Identify which cell holds the provided text, then report its (X, Y) central coordinate. 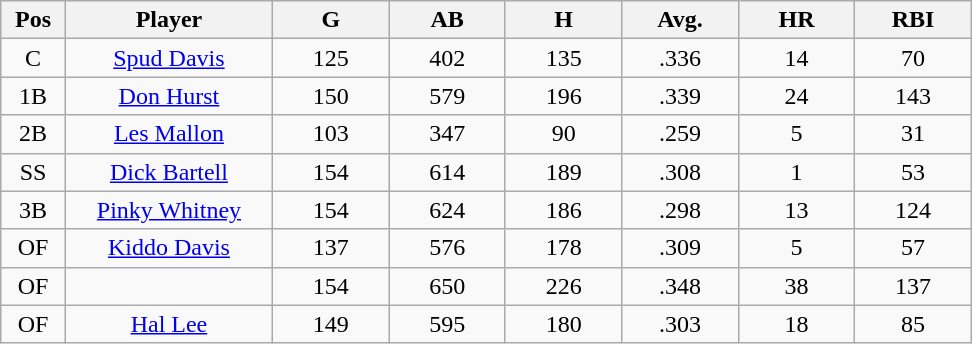
Les Mallon (168, 134)
135 (563, 58)
124 (914, 210)
178 (563, 248)
53 (914, 172)
Spud Davis (168, 58)
.308 (680, 172)
595 (447, 324)
90 (563, 134)
189 (563, 172)
Kiddo Davis (168, 248)
.303 (680, 324)
186 (563, 210)
SS (34, 172)
226 (563, 286)
.336 (680, 58)
Pinky Whitney (168, 210)
Avg. (680, 20)
576 (447, 248)
650 (447, 286)
Player (168, 20)
13 (796, 210)
1B (34, 96)
Don Hurst (168, 96)
14 (796, 58)
G (330, 20)
149 (330, 324)
70 (914, 58)
2B (34, 134)
614 (447, 172)
57 (914, 248)
.339 (680, 96)
150 (330, 96)
RBI (914, 20)
Dick Bartell (168, 172)
.309 (680, 248)
180 (563, 324)
.259 (680, 134)
85 (914, 324)
.298 (680, 210)
.348 (680, 286)
Hal Lee (168, 324)
125 (330, 58)
3B (34, 210)
24 (796, 96)
402 (447, 58)
624 (447, 210)
18 (796, 324)
31 (914, 134)
143 (914, 96)
103 (330, 134)
579 (447, 96)
196 (563, 96)
347 (447, 134)
C (34, 58)
1 (796, 172)
38 (796, 286)
Pos (34, 20)
AB (447, 20)
HR (796, 20)
H (563, 20)
